Extract the [x, y] coordinate from the center of the cell holding the provided text.  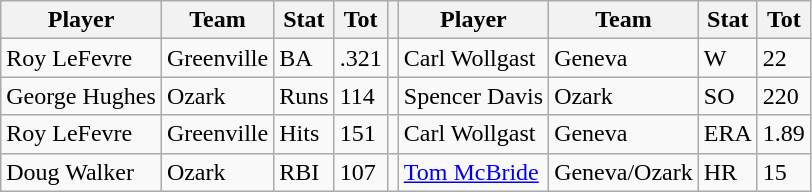
RBI [304, 172]
220 [784, 96]
Hits [304, 134]
Tom McBride [473, 172]
Spencer Davis [473, 96]
107 [360, 172]
Doug Walker [82, 172]
George Hughes [82, 96]
.321 [360, 58]
BA [304, 58]
Runs [304, 96]
W [728, 58]
HR [728, 172]
ERA [728, 134]
1.89 [784, 134]
SO [728, 96]
15 [784, 172]
114 [360, 96]
151 [360, 134]
Geneva/Ozark [624, 172]
22 [784, 58]
